For the text-containing cell, return its midpoint in [x, y] coordinate format. 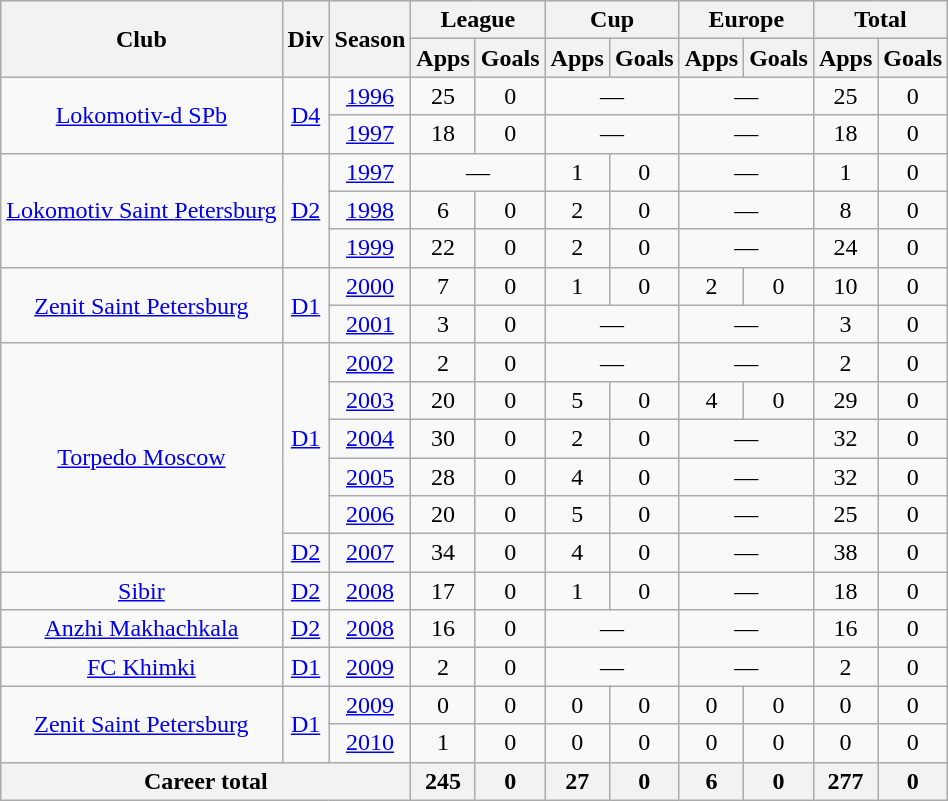
2004 [370, 438]
FC Khimki [142, 667]
2000 [370, 286]
22 [443, 248]
Cup [612, 20]
2010 [370, 743]
29 [845, 400]
1999 [370, 248]
30 [443, 438]
2003 [370, 400]
Anzhi Makhachkala [142, 629]
Torpedo Moscow [142, 457]
10 [845, 286]
2005 [370, 477]
1996 [370, 96]
2007 [370, 553]
2002 [370, 362]
Club [142, 39]
Lokomotiv-d SPb [142, 115]
Season [370, 39]
2006 [370, 515]
17 [443, 591]
Total [880, 20]
38 [845, 553]
Lokomotiv Saint Petersburg [142, 210]
245 [443, 781]
D4 [306, 115]
28 [443, 477]
34 [443, 553]
Career total [206, 781]
7 [443, 286]
Sibir [142, 591]
1998 [370, 210]
Div [306, 39]
277 [845, 781]
27 [577, 781]
24 [845, 248]
Europe [746, 20]
2001 [370, 324]
League [478, 20]
8 [845, 210]
